Find where the given text appears and provide that cell's center as [X, Y] coordinate. 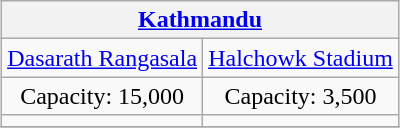
Halchowk Stadium [301, 58]
Dasarath Rangasala [102, 58]
Capacity: 15,000 [102, 96]
Kathmandu [200, 20]
Capacity: 3,500 [301, 96]
